Search for the cell housing the specified text and yield its [x, y] center coordinate. 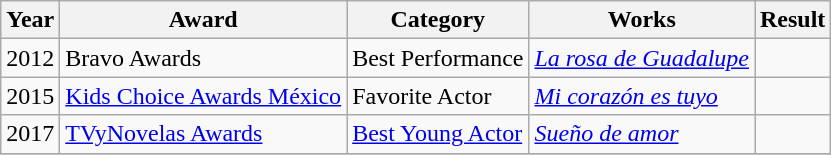
Best Young Actor [438, 134]
Works [642, 20]
2015 [30, 96]
Category [438, 20]
Mi corazón es tuyo [642, 96]
Best Performance [438, 58]
Favorite Actor [438, 96]
TVyNovelas Awards [204, 134]
Year [30, 20]
Result [792, 20]
2012 [30, 58]
La rosa de Guadalupe [642, 58]
Award [204, 20]
2017 [30, 134]
Bravo Awards [204, 58]
Kids Choice Awards México [204, 96]
Sueño de amor [642, 134]
